Return the (X, Y) coordinate for the center point of the cell that contains the specified text.  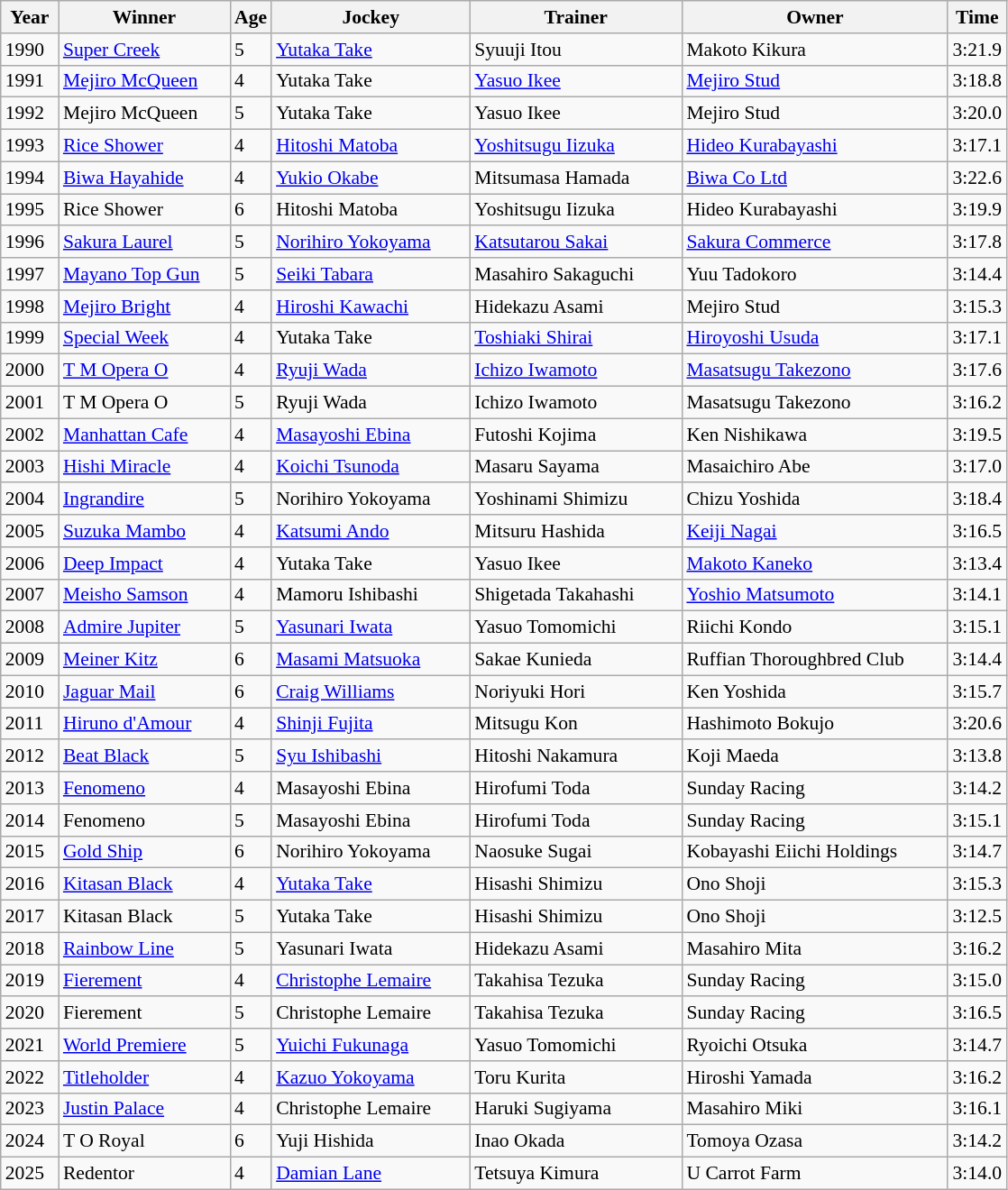
3:16.1 (977, 1109)
Sakura Commerce (815, 243)
2019 (30, 981)
Year (30, 17)
Mitsumasa Hamada (575, 178)
Justin Palace (144, 1109)
Admire Jupiter (144, 627)
Time (977, 17)
2000 (30, 371)
Toru Kurita (575, 1077)
Mitsuru Hashida (575, 531)
2007 (30, 595)
Shinji Fujita (371, 724)
Sakae Kunieda (575, 660)
2012 (30, 756)
Masaru Sayama (575, 467)
Katsutarou Sakai (575, 243)
Syu Ishibashi (371, 756)
1994 (30, 178)
1990 (30, 50)
2023 (30, 1109)
3:18.4 (977, 499)
2018 (30, 948)
1991 (30, 81)
Suzuka Mambo (144, 531)
Tomoya Ozasa (815, 1141)
2021 (30, 1045)
2001 (30, 403)
Katsumi Ando (371, 531)
Mayano Top Gun (144, 274)
2025 (30, 1174)
2014 (30, 820)
3:21.9 (977, 50)
Age (251, 17)
Koichi Tsunoda (371, 467)
Masahiro Miki (815, 1109)
3:18.8 (977, 81)
Yukio Okabe (371, 178)
Biwa Co Ltd (815, 178)
1997 (30, 274)
2008 (30, 627)
Makoto Kaneko (815, 563)
Special Week (144, 338)
3:17.0 (977, 467)
3:13.8 (977, 756)
Mejiro Bright (144, 307)
2020 (30, 1013)
World Premiere (144, 1045)
Damian Lane (371, 1174)
3:13.4 (977, 563)
1998 (30, 307)
Shigetada Takahashi (575, 595)
1995 (30, 210)
Masahiro Sakaguchi (575, 274)
3:12.5 (977, 917)
U Carrot Farm (815, 1174)
Redentor (144, 1174)
Ken Nishikawa (815, 435)
2010 (30, 691)
Mamoru Ishibashi (371, 595)
Hitoshi Nakamura (575, 756)
Masaichiro Abe (815, 467)
Koji Maeda (815, 756)
Chizu Yoshida (815, 499)
3:17.8 (977, 243)
Trainer (575, 17)
Syuuji Itou (575, 50)
3:22.6 (977, 178)
1992 (30, 114)
Deep Impact (144, 563)
Sakura Laurel (144, 243)
Jaguar Mail (144, 691)
Manhattan Cafe (144, 435)
Hiruno d'Amour (144, 724)
3:20.6 (977, 724)
3:15.0 (977, 981)
2005 (30, 531)
Ken Yoshida (815, 691)
2006 (30, 563)
Hashimoto Bokujo (815, 724)
2004 (30, 499)
Riichi Kondo (815, 627)
Tetsuya Kimura (575, 1174)
Rainbow Line (144, 948)
Owner (815, 17)
T O Royal (144, 1141)
Ruffian Thoroughbred Club (815, 660)
Yuji Hishida (371, 1141)
2024 (30, 1141)
2017 (30, 917)
1993 (30, 146)
3:20.0 (977, 114)
Haruki Sugiyama (575, 1109)
Super Creek (144, 50)
2015 (30, 852)
3:17.6 (977, 371)
Hiroshi Kawachi (371, 307)
2009 (30, 660)
Gold Ship (144, 852)
3:19.9 (977, 210)
Seiki Tabara (371, 274)
2016 (30, 884)
Makoto Kikura (815, 50)
Yuu Tadokoro (815, 274)
Keiji Nagai (815, 531)
1996 (30, 243)
3:14.1 (977, 595)
2013 (30, 788)
1999 (30, 338)
Biwa Hayahide (144, 178)
Noriyuki Hori (575, 691)
Masami Matsuoka (371, 660)
Titleholder (144, 1077)
Futoshi Kojima (575, 435)
Jockey (371, 17)
Craig Williams (371, 691)
Winner (144, 17)
Hiroyoshi Usuda (815, 338)
2022 (30, 1077)
Ryoichi Otsuka (815, 1045)
Meisho Samson (144, 595)
Toshiaki Shirai (575, 338)
Yoshio Matsumoto (815, 595)
Meiner Kitz (144, 660)
Hishi Miracle (144, 467)
2002 (30, 435)
Ingrandire (144, 499)
2011 (30, 724)
Masahiro Mita (815, 948)
Hiroshi Yamada (815, 1077)
3:14.0 (977, 1174)
Mitsugu Kon (575, 724)
Kazuo Yokoyama (371, 1077)
3:19.5 (977, 435)
Yuichi Fukunaga (371, 1045)
Inao Okada (575, 1141)
2003 (30, 467)
Naosuke Sugai (575, 852)
3:15.7 (977, 691)
Beat Black (144, 756)
Kobayashi Eiichi Holdings (815, 852)
Yoshinami Shimizu (575, 499)
